Detect which cell encompasses the target text, then output its [x, y] center coordinate. 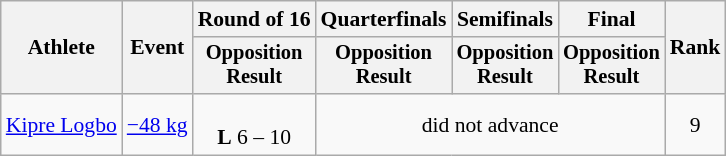
Quarterfinals [384, 19]
did not advance [490, 124]
Round of 16 [254, 19]
Event [158, 48]
−48 kg [158, 124]
Final [612, 19]
Athlete [62, 48]
L 6 – 10 [254, 124]
Rank [696, 48]
Semifinals [506, 19]
Kipre Logbo [62, 124]
9 [696, 124]
